For the text-containing cell, return its midpoint in [x, y] coordinate format. 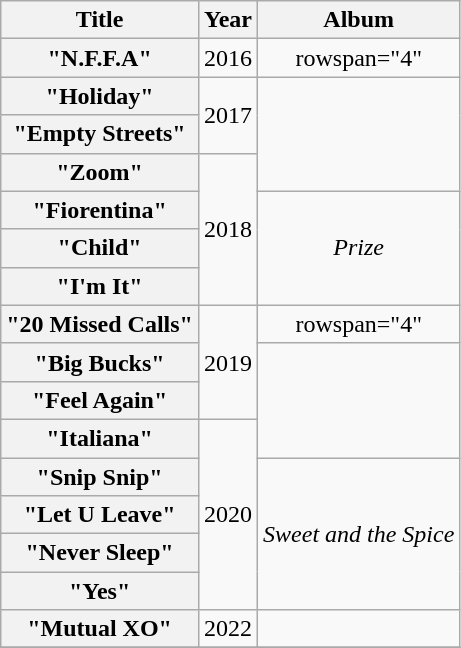
"Italiana" [100, 438]
"Zoom" [100, 172]
Year [228, 20]
"Holiday" [100, 96]
"20 Missed Calls" [100, 324]
"Yes" [100, 591]
2022 [228, 629]
2020 [228, 514]
"Fiorentina" [100, 210]
Prize [359, 248]
Album [359, 20]
"Mutual XO" [100, 629]
"I'm It" [100, 286]
"Snip Snip" [100, 477]
"Big Bucks" [100, 362]
Title [100, 20]
"Child" [100, 248]
"Never Sleep" [100, 553]
2016 [228, 58]
Sweet and the Spice [359, 534]
"Feel Again" [100, 400]
2019 [228, 362]
"Empty Streets" [100, 134]
2017 [228, 115]
"Let U Leave" [100, 515]
"N.F.F.A" [100, 58]
2018 [228, 229]
